Pinpoint the cell where the given text exists, returning its [X, Y] midpoint coordinate. 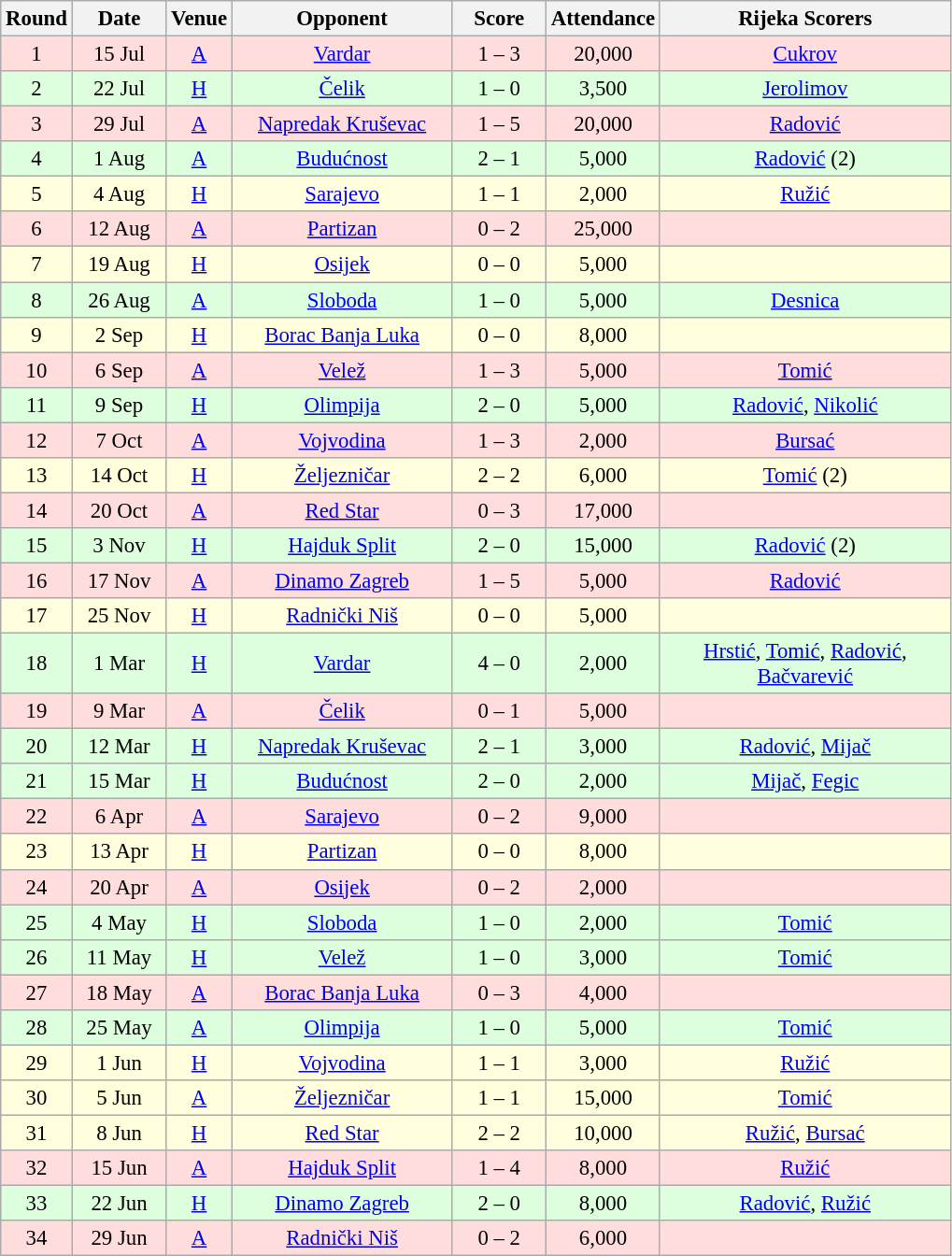
29 Jul [120, 124]
14 Oct [120, 476]
15 Mar [120, 781]
33 [36, 1204]
8 Jun [120, 1133]
0 – 1 [499, 711]
20 [36, 747]
Radović, Ružić [805, 1204]
15 [36, 546]
9,000 [604, 817]
Attendance [604, 19]
17,000 [604, 510]
22 Jun [120, 1204]
25 May [120, 1028]
14 [36, 510]
19 Aug [120, 264]
3 [36, 124]
Opponent [342, 19]
3 Nov [120, 546]
1 – 4 [499, 1168]
23 [36, 852]
25,000 [604, 229]
29 Jun [120, 1238]
11 [36, 405]
5 Jun [120, 1098]
9 Mar [120, 711]
4,000 [604, 992]
4 May [120, 922]
2 Sep [120, 335]
Score [499, 19]
1 Aug [120, 159]
18 [36, 664]
13 [36, 476]
20 Oct [120, 510]
Round [36, 19]
Rijeka Scorers [805, 19]
22 [36, 817]
28 [36, 1028]
Hrstić, Tomić, Radović, Bačvarević [805, 664]
2 [36, 89]
16 [36, 580]
21 [36, 781]
Mijač, Fegic [805, 781]
Cukrov [805, 54]
4 [36, 159]
30 [36, 1098]
31 [36, 1133]
12 Mar [120, 747]
17 [36, 616]
27 [36, 992]
Desnica [805, 300]
25 [36, 922]
Venue [200, 19]
18 May [120, 992]
17 Nov [120, 580]
1 Mar [120, 664]
6 [36, 229]
12 [36, 440]
29 [36, 1063]
4 Aug [120, 194]
15 Jul [120, 54]
6 Apr [120, 817]
25 Nov [120, 616]
6 Sep [120, 370]
Ružić, Bursać [805, 1133]
Radović, Mijač [805, 747]
26 Aug [120, 300]
20 Apr [120, 887]
12 Aug [120, 229]
Bursać [805, 440]
9 [36, 335]
Radović, Nikolić [805, 405]
7 Oct [120, 440]
Jerolimov [805, 89]
4 – 0 [499, 664]
3,500 [604, 89]
Tomić (2) [805, 476]
1 Jun [120, 1063]
7 [36, 264]
32 [36, 1168]
15 Jun [120, 1168]
26 [36, 957]
Date [120, 19]
10 [36, 370]
9 Sep [120, 405]
5 [36, 194]
22 Jul [120, 89]
24 [36, 887]
13 Apr [120, 852]
1 [36, 54]
11 May [120, 957]
19 [36, 711]
8 [36, 300]
10,000 [604, 1133]
34 [36, 1238]
